Pinpoint the cell where the given text exists, returning its [x, y] midpoint coordinate. 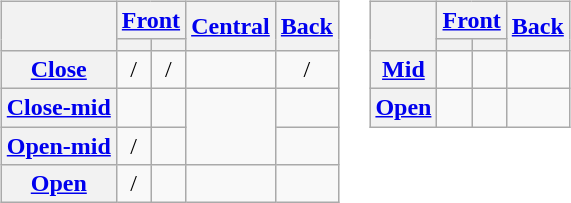
Open-mid [58, 145]
Close [58, 69]
Close-mid [58, 107]
Central [231, 26]
Mid [404, 69]
